Determine the (x, y) coordinate at the center of the cell enclosing the given text.  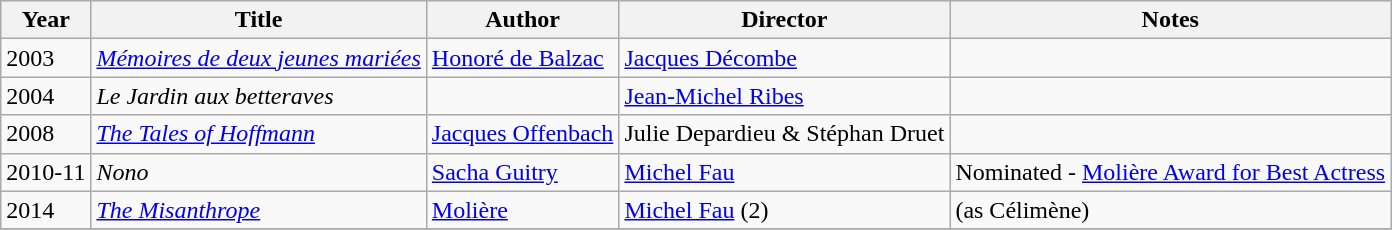
2008 (46, 134)
2004 (46, 96)
Le Jardin aux betteraves (258, 96)
Jean-Michel Ribes (784, 96)
Mémoires de deux jeunes mariées (258, 58)
2014 (46, 210)
Nominated - Molière Award for Best Actress (1170, 172)
Year (46, 20)
Jacques Décombe (784, 58)
(as Célimène) (1170, 210)
Jacques Offenbach (522, 134)
The Tales of Hoffmann (258, 134)
Nono (258, 172)
Michel Fau (2) (784, 210)
2003 (46, 58)
Honoré de Balzac (522, 58)
2010-11 (46, 172)
Notes (1170, 20)
Author (522, 20)
Michel Fau (784, 172)
Director (784, 20)
Sacha Guitry (522, 172)
The Misanthrope (258, 210)
Title (258, 20)
Julie Depardieu & Stéphan Druet (784, 134)
Molière (522, 210)
